Detect which cell encompasses the target text, then output its [x, y] center coordinate. 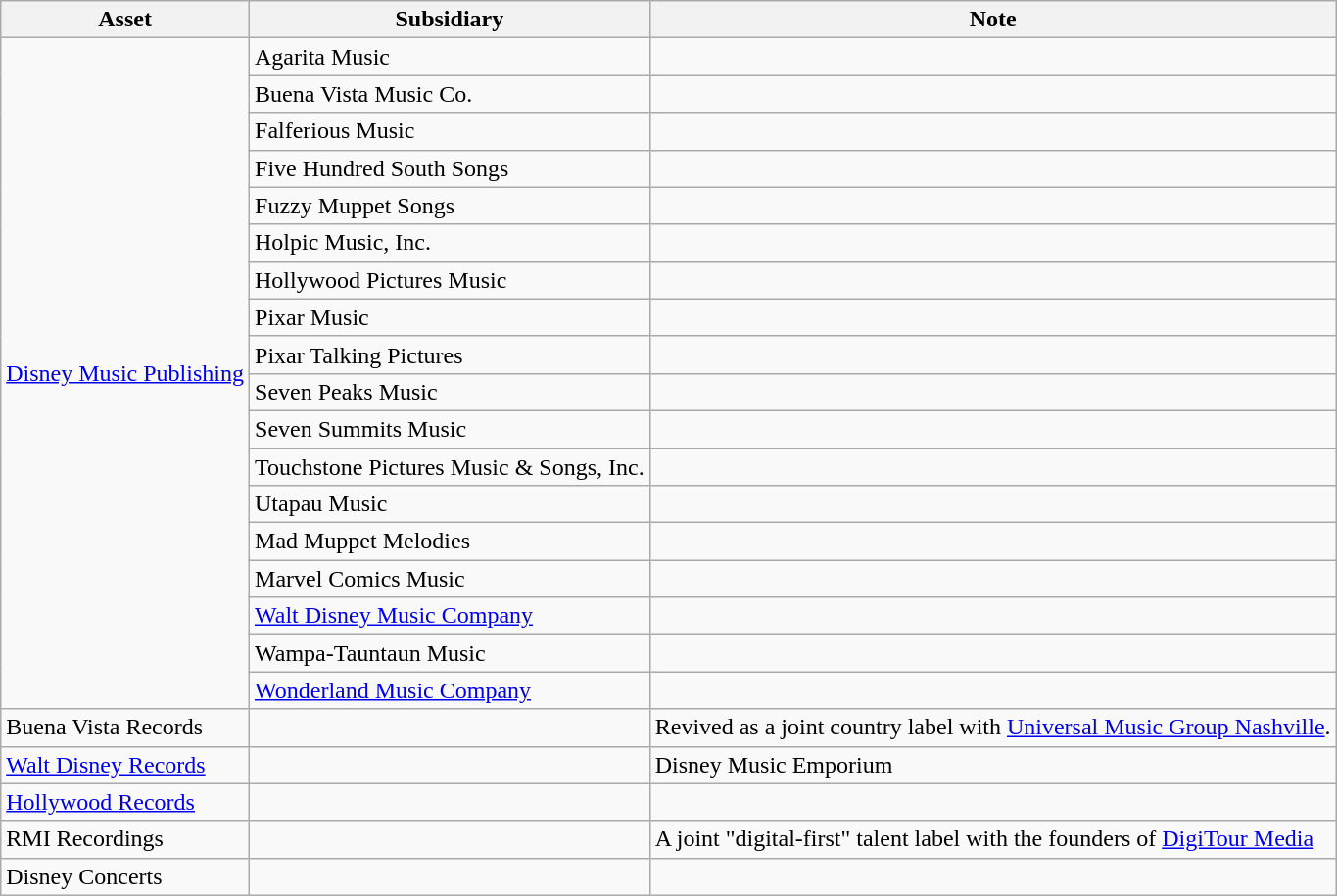
Mad Muppet Melodies [451, 542]
Utapau Music [451, 504]
A joint "digital-first" talent label with the founders of DigiTour Media [993, 839]
Holpic Music, Inc. [451, 243]
RMI Recordings [125, 839]
Walt Disney Records [125, 765]
Disney Music Emporium [993, 765]
Note [993, 20]
Buena Vista Music Co. [451, 94]
Hollywood Pictures Music [451, 280]
Agarita Music [451, 57]
Revived as a joint country label with Universal Music Group Nashville. [993, 728]
Asset [125, 20]
Subsidiary [451, 20]
Wampa-Tauntaun Music [451, 653]
Pixar Talking Pictures [451, 354]
Fuzzy Muppet Songs [451, 206]
Disney Music Publishing [125, 374]
Wonderland Music Company [451, 690]
Seven Summits Music [451, 429]
Marvel Comics Music [451, 579]
Touchstone Pictures Music & Songs, Inc. [451, 467]
Disney Concerts [125, 876]
Seven Peaks Music [451, 392]
Buena Vista Records [125, 728]
Walt Disney Music Company [451, 616]
Falferious Music [451, 131]
Five Hundred South Songs [451, 168]
Pixar Music [451, 317]
Hollywood Records [125, 802]
